Determine the [X, Y] coordinate at the center of the cell enclosing the given text.  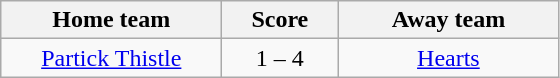
Hearts [448, 58]
Score [280, 20]
1 – 4 [280, 58]
Away team [448, 20]
Partick Thistle [112, 58]
Home team [112, 20]
